Capture the cell that displays the provided text and extract its [x, y] central coordinate. 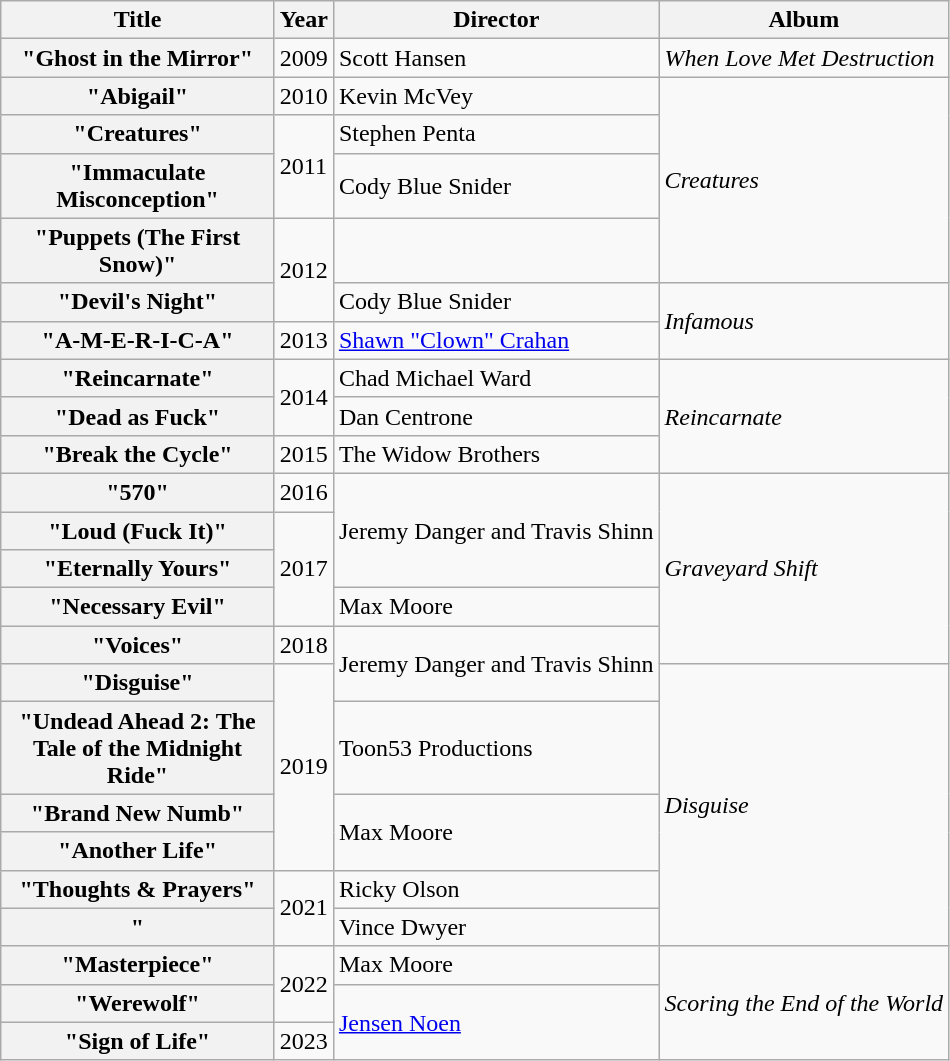
Jensen Noen [496, 1022]
"Undead Ahead 2: The Tale of the Midnight Ride" [138, 748]
"Brand New Numb" [138, 813]
"Creatures" [138, 134]
"Masterpiece" [138, 965]
"Another Life" [138, 851]
2009 [304, 58]
Director [496, 20]
Scoring the End of the World [804, 1003]
2019 [304, 767]
"Necessary Evil" [138, 607]
"Reincarnate" [138, 378]
Ricky Olson [496, 889]
"Break the Cycle" [138, 454]
2012 [304, 270]
"Ghost in the Mirror" [138, 58]
" [138, 927]
2023 [304, 1041]
Dan Centrone [496, 416]
"Sign of Life" [138, 1041]
The Widow Brothers [496, 454]
Reincarnate [804, 416]
2018 [304, 645]
2014 [304, 397]
Vince Dwyer [496, 927]
2017 [304, 569]
"Loud (Fuck It)" [138, 531]
"Abigail" [138, 96]
Scott Hansen [496, 58]
Creatures [804, 180]
Toon53 Productions [496, 748]
"Werewolf" [138, 1003]
Shawn "Clown" Crahan [496, 340]
Stephen Penta [496, 134]
When Love Met Destruction [804, 58]
"Devil's Night" [138, 302]
Album [804, 20]
2015 [304, 454]
"Puppets (The First Snow)" [138, 250]
2011 [304, 166]
Title [138, 20]
2013 [304, 340]
"Dead as Fuck" [138, 416]
"A-M-E-R-I-C-A" [138, 340]
2022 [304, 984]
"Voices" [138, 645]
Kevin McVey [496, 96]
2016 [304, 492]
Infamous [804, 321]
Chad Michael Ward [496, 378]
Year [304, 20]
Disguise [804, 805]
Graveyard Shift [804, 568]
"570" [138, 492]
2021 [304, 908]
2010 [304, 96]
"Eternally Yours" [138, 569]
"Thoughts & Prayers" [138, 889]
"Disguise" [138, 683]
"Immaculate Misconception" [138, 186]
